Scan for the cell matching the given text and deliver its [X, Y] coordinate at center. 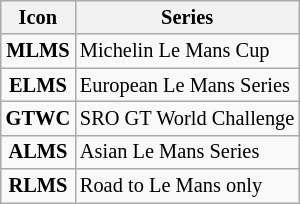
GTWC [38, 118]
European Le Mans Series [187, 85]
RLMS [38, 186]
Michelin Le Mans Cup [187, 51]
SRO GT World Challenge [187, 118]
Asian Le Mans Series [187, 152]
MLMS [38, 51]
Icon [38, 17]
Road to Le Mans only [187, 186]
Series [187, 17]
ELMS [38, 85]
ALMS [38, 152]
